Identify which cell holds the provided text, then report its [X, Y] central coordinate. 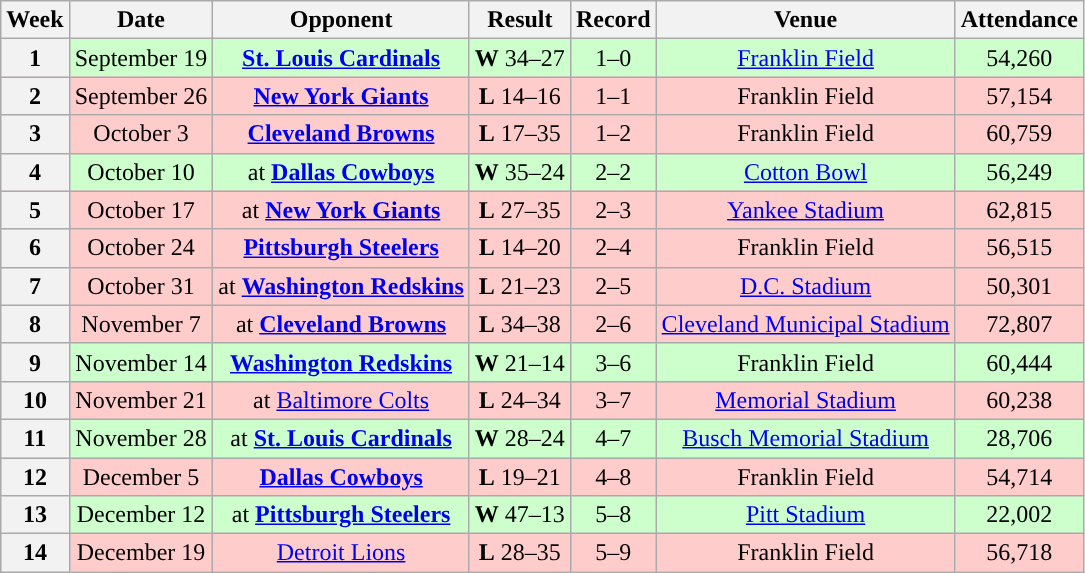
W 34–27 [520, 58]
12 [35, 477]
at Cleveland Browns [341, 324]
2–2 [613, 172]
11 [35, 438]
New York Giants [341, 96]
L 14–16 [520, 96]
Opponent [341, 20]
L 27–35 [520, 210]
Yankee Stadium [806, 210]
54,714 [1019, 477]
Week [35, 20]
W 35–24 [520, 172]
October 31 [141, 286]
W 21–14 [520, 362]
4–8 [613, 477]
at Washington Redskins [341, 286]
9 [35, 362]
3–7 [613, 400]
50,301 [1019, 286]
Record [613, 20]
at New York Giants [341, 210]
Venue [806, 20]
December 12 [141, 515]
60,759 [1019, 134]
57,154 [1019, 96]
1–1 [613, 96]
October 17 [141, 210]
56,718 [1019, 553]
Pitt Stadium [806, 515]
L 24–34 [520, 400]
1–2 [613, 134]
September 19 [141, 58]
Memorial Stadium [806, 400]
November 28 [141, 438]
at Pittsburgh Steelers [341, 515]
5–8 [613, 515]
22,002 [1019, 515]
L 14–20 [520, 248]
L 17–35 [520, 134]
56,515 [1019, 248]
10 [35, 400]
1 [35, 58]
3 [35, 134]
54,260 [1019, 58]
December 19 [141, 553]
Busch Memorial Stadium [806, 438]
W 47–13 [520, 515]
5 [35, 210]
November 21 [141, 400]
4 [35, 172]
at St. Louis Cardinals [341, 438]
Cotton Bowl [806, 172]
8 [35, 324]
28,706 [1019, 438]
14 [35, 553]
Dallas Cowboys [341, 477]
November 14 [141, 362]
November 7 [141, 324]
13 [35, 515]
St. Louis Cardinals [341, 58]
2–3 [613, 210]
2 [35, 96]
L 34–38 [520, 324]
at Dallas Cowboys [341, 172]
2–4 [613, 248]
Cleveland Browns [341, 134]
Detroit Lions [341, 553]
Attendance [1019, 20]
D.C. Stadium [806, 286]
3–6 [613, 362]
Washington Redskins [341, 362]
72,807 [1019, 324]
7 [35, 286]
4–7 [613, 438]
W 28–24 [520, 438]
2–5 [613, 286]
L 19–21 [520, 477]
Result [520, 20]
October 3 [141, 134]
60,444 [1019, 362]
at Baltimore Colts [341, 400]
56,249 [1019, 172]
December 5 [141, 477]
October 10 [141, 172]
1–0 [613, 58]
Pittsburgh Steelers [341, 248]
September 26 [141, 96]
Cleveland Municipal Stadium [806, 324]
2–6 [613, 324]
62,815 [1019, 210]
6 [35, 248]
L 28–35 [520, 553]
5–9 [613, 553]
October 24 [141, 248]
60,238 [1019, 400]
Date [141, 20]
L 21–23 [520, 286]
